Capture the cell that displays the provided text and extract its [x, y] central coordinate. 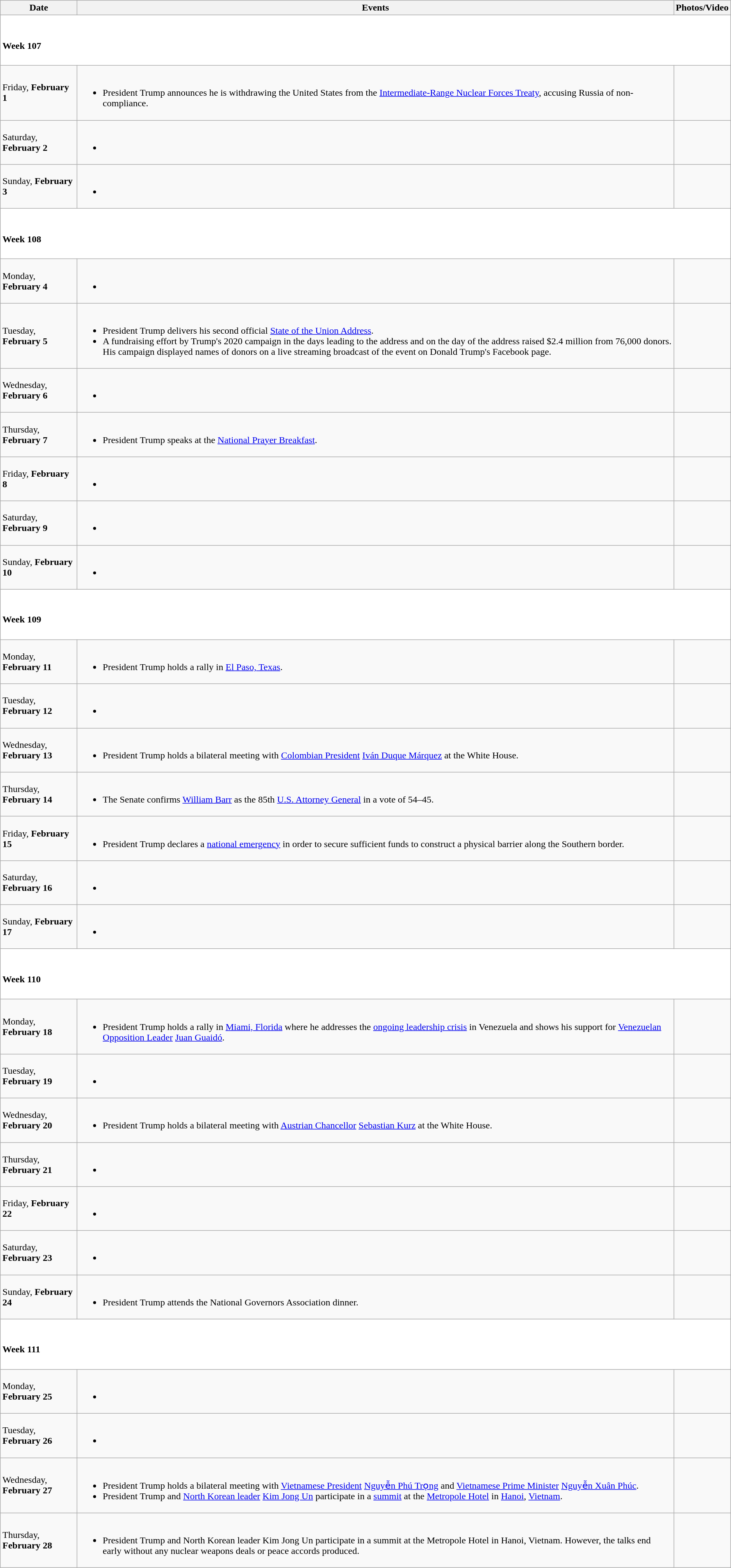
Monday, February 25 [39, 1392]
Photos/Video [702, 8]
President Trump holds a rally in El Paso, Texas. [376, 662]
Week 108 [365, 234]
Sunday, February 24 [39, 1297]
Tuesday, February 19 [39, 1076]
Week 111 [365, 1344]
President Trump announces he is withdrawing the United States from the Intermediate-Range Nuclear Forces Treaty, accusing Russia of non-compliance. [376, 93]
Wednesday, February 27 [39, 1486]
Friday, February 15 [39, 839]
Events [376, 8]
President Trump attends the National Governors Association dinner. [376, 1297]
President Trump holds a bilateral meeting with Colombian President Iván Duque Márquez at the White House. [376, 750]
Tuesday, February 5 [39, 336]
Thursday, February 21 [39, 1164]
President Trump speaks at the National Prayer Breakfast. [376, 434]
Saturday, February 9 [39, 523]
Saturday, February 23 [39, 1253]
Wednesday, February 13 [39, 750]
Friday, February 8 [39, 479]
Week 109 [365, 614]
Friday, February 1 [39, 93]
Monday, February 4 [39, 281]
Week 107 [365, 41]
The Senate confirms William Barr as the 85th U.S. Attorney General in a vote of 54–45. [376, 794]
Tuesday, February 12 [39, 706]
President Trump declares a national emergency in order to secure sufficient funds to construct a physical barrier along the Southern border. [376, 839]
Tuesday, February 26 [39, 1436]
Thursday, February 28 [39, 1540]
Thursday, February 7 [39, 434]
Sunday, February 10 [39, 567]
Sunday, February 17 [39, 927]
Monday, February 11 [39, 662]
Saturday, February 16 [39, 882]
President Trump holds a bilateral meeting with Austrian Chancellor Sebastian Kurz at the White House. [376, 1120]
Sunday, February 3 [39, 187]
Saturday, February 2 [39, 142]
Wednesday, February 20 [39, 1120]
Friday, February 22 [39, 1209]
Week 110 [365, 974]
Date [39, 8]
Wednesday, February 6 [39, 391]
Monday, February 18 [39, 1026]
Thursday, February 14 [39, 794]
